For the text-containing cell, return its midpoint in (x, y) coordinate format. 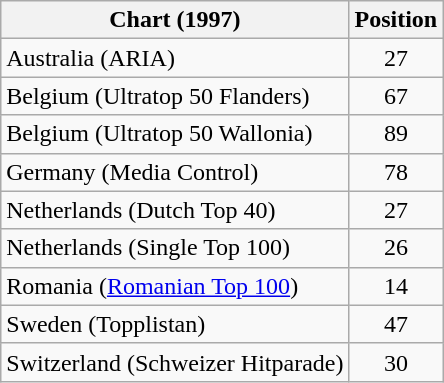
Switzerland (Schweizer Hitparade) (175, 362)
Sweden (Topplistan) (175, 324)
89 (396, 134)
Belgium (Ultratop 50 Flanders) (175, 96)
Position (396, 20)
30 (396, 362)
Chart (1997) (175, 20)
Germany (Media Control) (175, 172)
Australia (ARIA) (175, 58)
Belgium (Ultratop 50 Wallonia) (175, 134)
26 (396, 248)
Netherlands (Single Top 100) (175, 248)
Romania (Romanian Top 100) (175, 286)
14 (396, 286)
78 (396, 172)
47 (396, 324)
Netherlands (Dutch Top 40) (175, 210)
67 (396, 96)
